Pinpoint the cell where the given text exists, returning its [X, Y] midpoint coordinate. 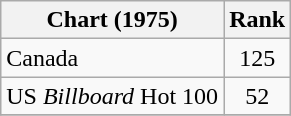
Canada [112, 58]
52 [258, 96]
US Billboard Hot 100 [112, 96]
Rank [258, 20]
Chart (1975) [112, 20]
125 [258, 58]
